Search for the cell housing the specified text and yield its [x, y] center coordinate. 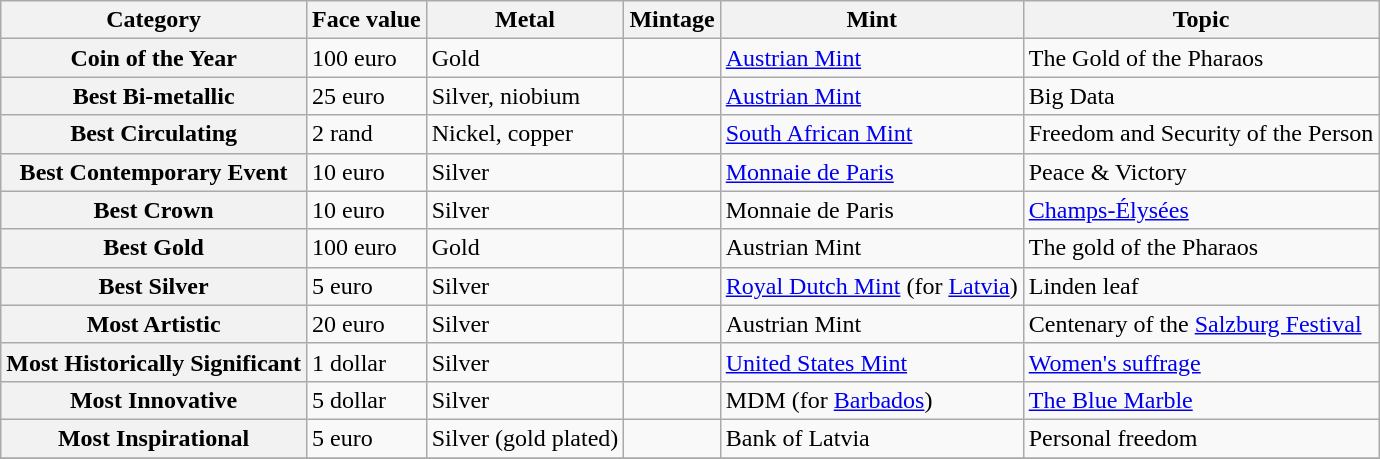
Best Gold [154, 248]
Most Inspirational [154, 438]
Best Contemporary Event [154, 172]
Nickel, copper [525, 134]
Best Crown [154, 210]
Big Data [1201, 96]
Silver, niobium [525, 96]
Mint [872, 20]
Freedom and Security of the Person [1201, 134]
United States Mint [872, 362]
Topic [1201, 20]
Personal freedom [1201, 438]
20 euro [366, 324]
Peace & Victory [1201, 172]
The Blue Marble [1201, 400]
Best Circulating [154, 134]
South African Mint [872, 134]
Most Artistic [154, 324]
2 rand [366, 134]
The Gold of the Pharaos [1201, 58]
Mintage [672, 20]
Silver (gold plated) [525, 438]
Category [154, 20]
Royal Dutch Mint (for Latvia) [872, 286]
Most Historically Significant [154, 362]
Metal [525, 20]
Women's suffrage [1201, 362]
25 euro [366, 96]
MDM (for Barbados) [872, 400]
Face value [366, 20]
Best Bi-metallic [154, 96]
1 dollar [366, 362]
Linden leaf [1201, 286]
Most Innovative [154, 400]
Centenary of the Salzburg Festival [1201, 324]
Bank of Latvia [872, 438]
Champs-Élysées [1201, 210]
The gold of the Pharaos [1201, 248]
Coin of the Year [154, 58]
5 dollar [366, 400]
Best Silver [154, 286]
